Locate the cell with the specified text and output its [x, y] center coordinate. 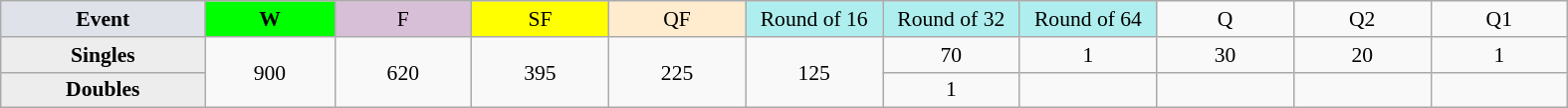
QF [677, 19]
SF [541, 19]
Q [1226, 19]
Q2 [1362, 19]
900 [270, 72]
225 [677, 72]
395 [541, 72]
20 [1362, 55]
Round of 16 [814, 19]
Q1 [1499, 19]
70 [951, 55]
W [270, 19]
125 [814, 72]
Round of 64 [1088, 19]
F [403, 19]
30 [1226, 55]
Doubles [104, 90]
Event [104, 19]
Singles [104, 55]
620 [403, 72]
Round of 32 [951, 19]
